Determine the (x, y) coordinate at the center of the cell enclosing the given text.  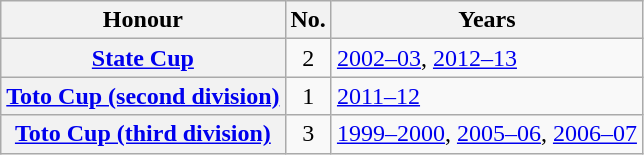
Toto Cup (third division) (143, 134)
2 (308, 58)
2011–12 (486, 96)
State Cup (143, 58)
Toto Cup (second division) (143, 96)
Years (486, 20)
3 (308, 134)
1999–2000, 2005–06, 2006–07 (486, 134)
Honour (143, 20)
No. (308, 20)
2002–03, 2012–13 (486, 58)
1 (308, 96)
